Pinpoint the cell where the given text exists, returning its (x, y) midpoint coordinate. 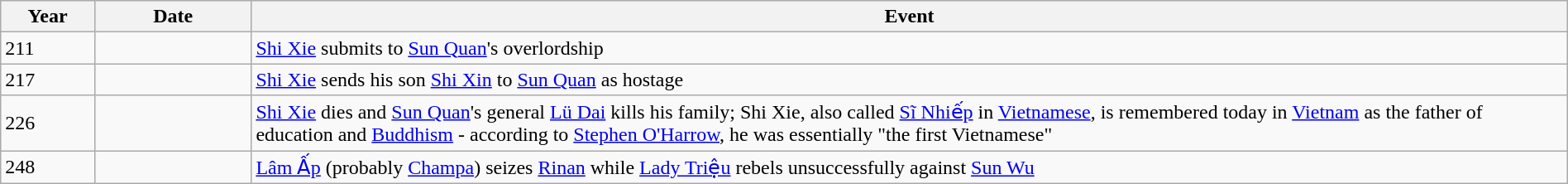
Event (910, 17)
Shi Xie sends his son Shi Xin to Sun Quan as hostage (910, 80)
Date (172, 17)
Shi Xie submits to Sun Quan's overlordship (910, 48)
211 (48, 48)
217 (48, 80)
Lâm Ấp (probably Champa) seizes Rinan while Lady Triệu rebels unsuccessfully against Sun Wu (910, 167)
248 (48, 167)
226 (48, 123)
Year (48, 17)
